Capture the cell that displays the provided text and extract its (x, y) central coordinate. 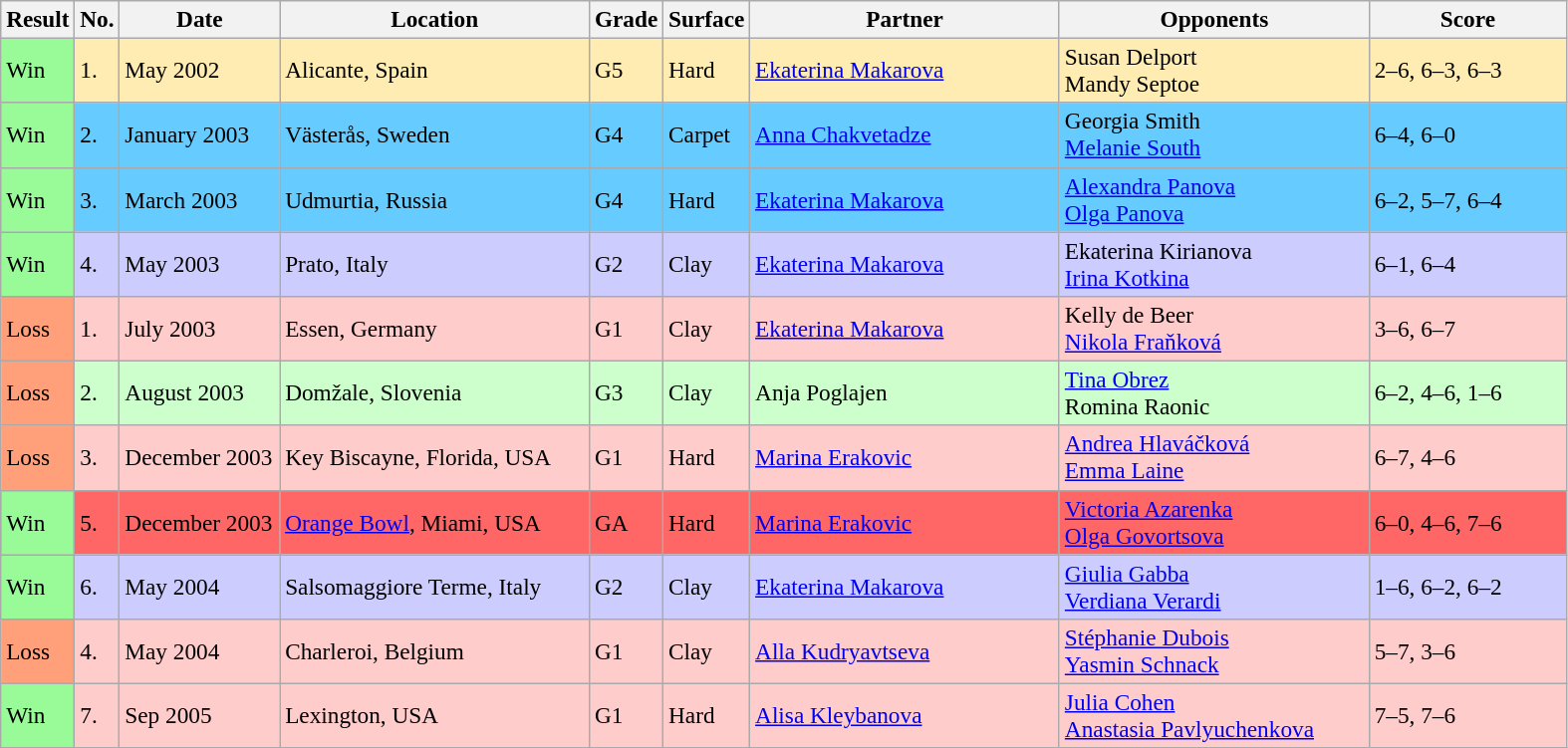
Georgia Smith Melanie South (1213, 135)
No. (98, 19)
Stéphanie Dubois Yasmin Schnack (1213, 651)
Anna Chakvetadze (905, 135)
Key Biscayne, Florida, USA (434, 458)
6–4, 6–0 (1467, 135)
6–7, 4–6 (1467, 458)
G3 (627, 392)
G5 (627, 70)
August 2003 (199, 392)
Result (38, 19)
Susan Delport Mandy Septoe (1213, 70)
Andrea Hlaváčková Emma Laine (1213, 458)
May 2002 (199, 70)
Partner (905, 19)
6–0, 4–6, 7–6 (1467, 522)
July 2003 (199, 329)
Charleroi, Belgium (434, 651)
Location (434, 19)
5. (98, 522)
Lexington, USA (434, 715)
Västerås, Sweden (434, 135)
Opponents (1213, 19)
Surface (707, 19)
Alicante, Spain (434, 70)
Udmurtia, Russia (434, 199)
Julia Cohen Anastasia Pavlyuchenkova (1213, 715)
January 2003 (199, 135)
1–6, 6–2, 6–2 (1467, 586)
Alisa Kleybanova (905, 715)
3–6, 6–7 (1467, 329)
Alla Kudryavtseva (905, 651)
Prato, Italy (434, 263)
Alexandra Panova Olga Panova (1213, 199)
Orange Bowl, Miami, USA (434, 522)
Domžale, Slovenia (434, 392)
Grade (627, 19)
Carpet (707, 135)
2–6, 6–3, 6–3 (1467, 70)
5–7, 3–6 (1467, 651)
Giulia Gabba Verdiana Verardi (1213, 586)
6–1, 6–4 (1467, 263)
Anja Poglajen (905, 392)
6–2, 5–7, 6–4 (1467, 199)
Kelly de Beer Nikola Fraňková (1213, 329)
Victoria Azarenka Olga Govortsova (1213, 522)
Ekaterina Kirianova Irina Kotkina (1213, 263)
Tina Obrez Romina Raonic (1213, 392)
6–2, 4–6, 1–6 (1467, 392)
Essen, Germany (434, 329)
Salsomaggiore Terme, Italy (434, 586)
May 2003 (199, 263)
Date (199, 19)
6. (98, 586)
7–5, 7–6 (1467, 715)
GA (627, 522)
Score (1467, 19)
7. (98, 715)
March 2003 (199, 199)
Sep 2005 (199, 715)
